Provide the [x, y] coordinate of the cell's center where the given text is located.  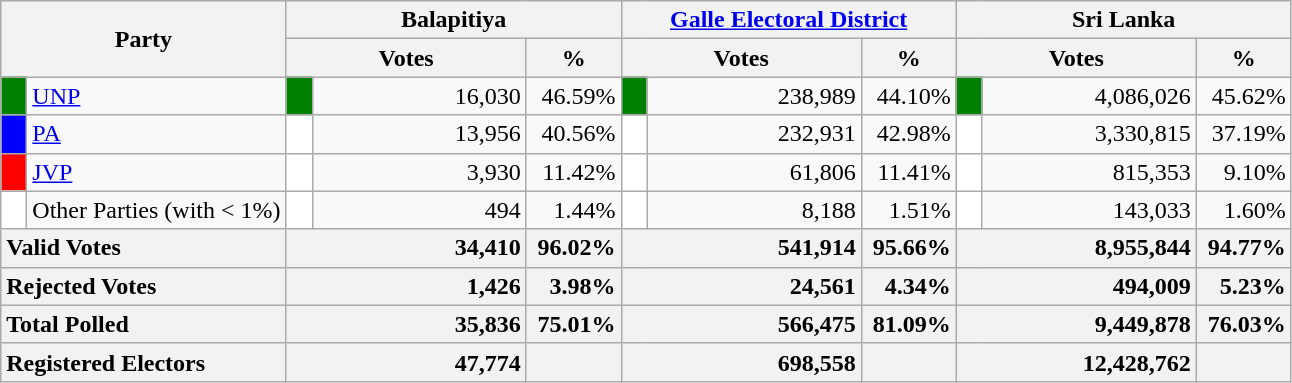
4.34% [908, 286]
232,931 [754, 134]
494 [419, 210]
11.42% [574, 172]
5.23% [1244, 286]
8,955,844 [1076, 248]
34,410 [406, 248]
3,330,815 [1089, 134]
45.62% [1244, 96]
8,188 [754, 210]
Galle Electoral District [788, 20]
Rejected Votes [144, 286]
37.19% [1244, 134]
Party [144, 39]
94.77% [1244, 248]
44.10% [908, 96]
494,009 [1076, 286]
4,086,026 [1089, 96]
Valid Votes [144, 248]
47,774 [406, 362]
13,956 [419, 134]
566,475 [741, 324]
42.98% [908, 134]
95.66% [908, 248]
1.44% [574, 210]
238,989 [754, 96]
1.51% [908, 210]
Sri Lanka [1124, 20]
12,428,762 [1076, 362]
96.02% [574, 248]
9,449,878 [1076, 324]
24,561 [741, 286]
3,930 [419, 172]
9.10% [1244, 172]
1,426 [406, 286]
46.59% [574, 96]
3.98% [574, 286]
61,806 [754, 172]
Registered Electors [144, 362]
PA [156, 134]
JVP [156, 172]
698,558 [741, 362]
Total Polled [144, 324]
35,836 [406, 324]
76.03% [1244, 324]
Balapitiya [454, 20]
UNP [156, 96]
143,033 [1089, 210]
815,353 [1089, 172]
541,914 [741, 248]
75.01% [574, 324]
1.60% [1244, 210]
11.41% [908, 172]
40.56% [574, 134]
Other Parties (with < 1%) [156, 210]
16,030 [419, 96]
81.09% [908, 324]
